Return the [X, Y] coordinate for the center point of the cell that contains the specified text.  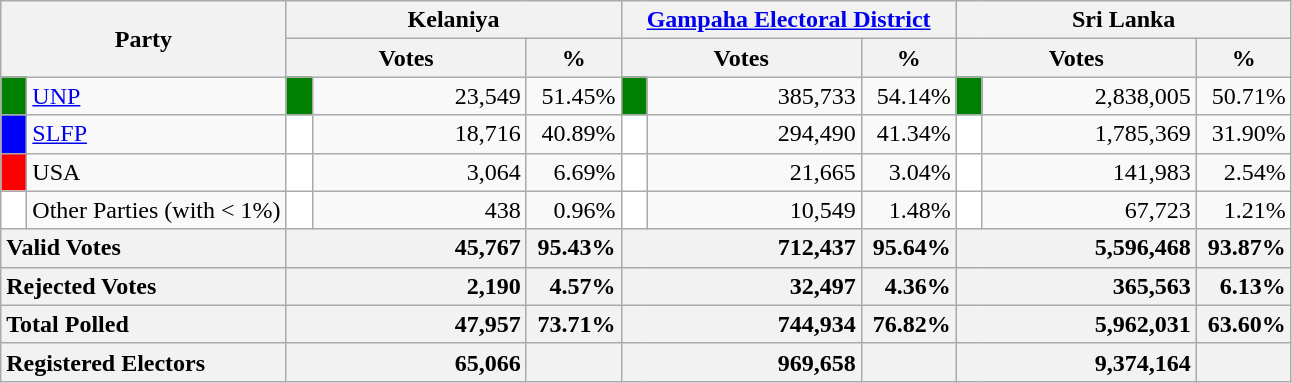
50.71% [1244, 96]
1.48% [908, 210]
23,549 [419, 96]
294,490 [754, 134]
4.36% [908, 286]
2.54% [1244, 172]
41.34% [908, 134]
10,549 [754, 210]
Other Parties (with < 1%) [156, 210]
1.21% [1244, 210]
31.90% [1244, 134]
47,957 [406, 324]
365,563 [1076, 286]
65,066 [406, 362]
USA [156, 172]
3.04% [908, 172]
Valid Votes [144, 248]
18,716 [419, 134]
9,374,164 [1076, 362]
6.69% [574, 172]
67,723 [1089, 210]
21,665 [754, 172]
4.57% [574, 286]
73.71% [574, 324]
95.64% [908, 248]
Registered Electors [144, 362]
712,437 [741, 248]
Party [144, 39]
93.87% [1244, 248]
Rejected Votes [144, 286]
32,497 [741, 286]
40.89% [574, 134]
63.60% [1244, 324]
2,190 [406, 286]
6.13% [1244, 286]
76.82% [908, 324]
Gampaha Electoral District [788, 20]
438 [419, 210]
51.45% [574, 96]
54.14% [908, 96]
2,838,005 [1089, 96]
SLFP [156, 134]
Kelaniya [454, 20]
5,962,031 [1076, 324]
141,983 [1089, 172]
385,733 [754, 96]
45,767 [406, 248]
Sri Lanka [1124, 20]
UNP [156, 96]
969,658 [741, 362]
1,785,369 [1089, 134]
744,934 [741, 324]
5,596,468 [1076, 248]
95.43% [574, 248]
0.96% [574, 210]
3,064 [419, 172]
Total Polled [144, 324]
